Return (X, Y) of the center of cell containing provided text 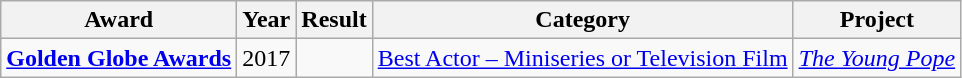
Year (266, 20)
2017 (266, 58)
The Young Pope (877, 58)
Award (119, 20)
Best Actor – Miniseries or Television Film (582, 58)
Golden Globe Awards (119, 58)
Category (582, 20)
Project (877, 20)
Result (334, 20)
